For the text-containing cell, return its midpoint in [X, Y] coordinate format. 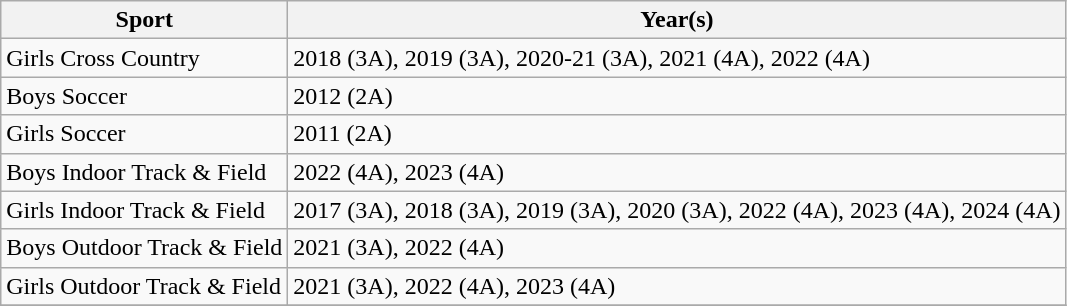
2018 (3A), 2019 (3A), 2020-21 (3A), 2021 (4A), 2022 (4A) [677, 58]
2012 (2A) [677, 96]
Sport [144, 20]
Boys Indoor Track & Field [144, 172]
2022 (4A), 2023 (4A) [677, 172]
Girls Indoor Track & Field [144, 210]
Girls Soccer [144, 134]
Girls Cross Country [144, 58]
2011 (2A) [677, 134]
2017 (3A), 2018 (3A), 2019 (3A), 2020 (3A), 2022 (4A), 2023 (4A), 2024 (4A) [677, 210]
Boys Soccer [144, 96]
Year(s) [677, 20]
2021 (3A), 2022 (4A) [677, 248]
Boys Outdoor Track & Field [144, 248]
2021 (3A), 2022 (4A), 2023 (4A) [677, 286]
Girls Outdoor Track & Field [144, 286]
